Extract the [x, y] coordinate from the center of the cell holding the provided text.  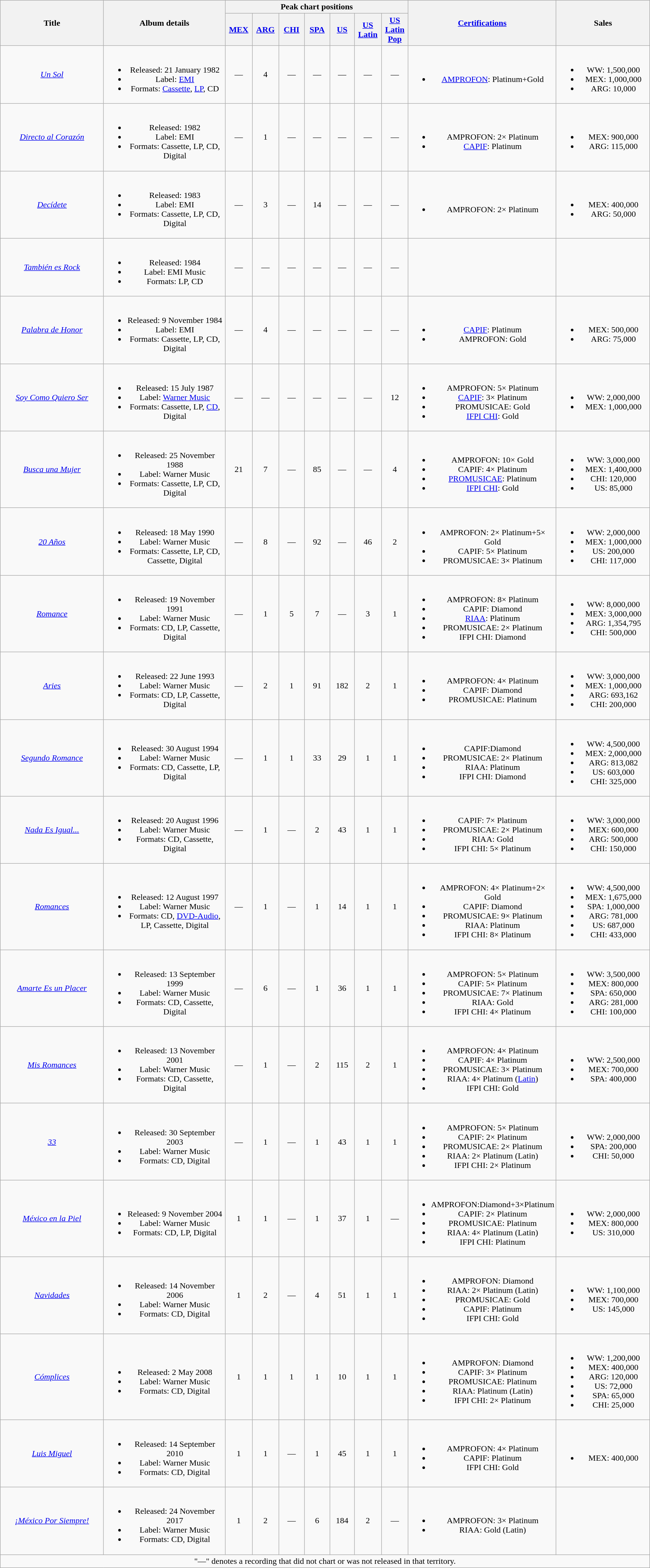
37 [342, 1218]
115 [342, 1065]
USLatin Pop [395, 30]
Released: 2 May 2008Label: Warner MusicFormats: CD, Digital [164, 1377]
51 [342, 1295]
Released: 20 August 1996Label: Warner MusicFormats: CD, Cassette, Digital [164, 830]
Un Sol [52, 74]
WW: 3,500,000MEX: 800,000SPA: 650,000ARG: 281,000CHI: 100,000 [603, 988]
Released: 19 November 1991Label: Warner MusicFormats: CD, LP, Cassette, Digital [164, 613]
CHI [292, 30]
WW: 1,200,000MEX: 400,000ARG: 120,000US: 72,000SPA: 65,000CHI: 25,000 [603, 1377]
¡México Por Siempre! [52, 1521]
MEX: 900,000ARG: 115,000 [603, 137]
AMPROFON: 4× PlatinumCAPIF: DiamondPROMUSICAE: Platinum [482, 686]
Album details [164, 23]
MEX: 500,000ARG: 75,000 [603, 330]
5 [292, 613]
Nada Es Igual... [52, 830]
Released: 30 September 2003Label: Warner MusicFormats: CD, Digital [164, 1142]
21 [239, 470]
AMPROFON: 5× PlatinumCAPIF: 3× PlatinumPROMUSICAE: GoldIFPI CHI: Gold [482, 397]
20 Años [52, 541]
Directo al Corazón [52, 137]
WW: 3,000,000MEX: 600,000ARG: 500,000CHI: 150,000 [603, 830]
WW: 1,500,000MEX: 1,000,000ARG: 10,000 [603, 74]
CAPIF: 7× PlatinumPROMUSICAE: 2× PlatinumRIAA: GoldIFPI CHI: 5× Platinum [482, 830]
AMPROFON: 8× PlatinumCAPIF: DiamondRIAA: PlatinumPROMUSICAE: 2× PlatinumIFPI CHI: Diamond [482, 613]
WW: 1,100,000MEX: 700,000US: 145,000 [603, 1295]
Released: 14 November 2006Label: Warner MusicFormats: CD, Digital [164, 1295]
Romances [52, 907]
Palabra de Honor [52, 330]
MEX [239, 30]
También es Rock [52, 267]
WW: 2,000,000MEX: 1,000,000US: 200,000CHI: 117,000 [603, 541]
AMPROFON: Platinum+Gold [482, 74]
AMPROFON: 5× PlatinumCAPIF: 5× PlatinumPROMUSICAE: 7× PlatinumRIAA: GoldIFPI CHI: 4× Platinum [482, 988]
Released: 24 November 2017Label: Warner MusicFormats: CD, Digital [164, 1521]
AMPROFON: 4× PlatinumCAPIF: 4× PlatinumPROMUSICAE: 3× PlatinumRIAA: 4× Platinum (Latin)IFPI CHI: Gold [482, 1065]
"—" denotes a recording that did not chart or was not released in that territory. [325, 1561]
CAPIF:DiamondPROMUSICAE: 2× PlatinumRIAA: PlatinumIFPI CHI: Diamond [482, 758]
Aries [52, 686]
Released: 30 August 1994Label: Warner MusicFormats: CD, Cassette, LP, Digital [164, 758]
182 [342, 686]
WW: 3,000,000MEX: 1,400,000CHI: 120,000US: 85,000 [603, 470]
AMPROFON: DiamondCAPIF: 3× PlatinumPROMUSICAE: PlatinumRIAA: Platinum (Latin)IFPI CHI: 2× Platinum [482, 1377]
ARG [265, 30]
AMPROFON: 2× Platinum+5× GoldCAPIF: 5× PlatinumPROMUSICAE: 3× Platinum [482, 541]
46 [368, 541]
29 [342, 758]
85 [317, 470]
CAPIF: PlatinumAMPROFON: Gold [482, 330]
184 [342, 1521]
USLatin [368, 30]
Released: 9 November 1984Label: EMIFormats: Cassette, LP, CD, Digital [164, 330]
Released: 21 January 1982Label: EMIFormats: Cassette, LP, CD [164, 74]
92 [317, 541]
Released: 13 November 2001Label: Warner MusicFormats: CD, Cassette, Digital [164, 1065]
Title [52, 23]
Released: 22 June 1993Label: Warner MusicFormats: CD, LP, Cassette, Digital [164, 686]
AMPROFON: 4× Platinum+2× GoldCAPIF: DiamondPROMUSICAE: 9× PlatinumRIAA: PlatinumIFPI CHI: 8× Platinum [482, 907]
91 [317, 686]
Released: 12 August 1997Label: Warner MusicFormats: CD, DVD-Audio, LP, Cassette, Digital [164, 907]
WW: 4,500,000MEX: 1,675,000SPA: 1,000,000ARG: 781,000US: 687,000CHI: 433,000 [603, 907]
Soy Como Quiero Ser [52, 397]
México en la Piel [52, 1218]
Released: 13 September 1999Label: Warner MusicFormats: CD, Cassette, Digital [164, 988]
Released: 1983Label: EMIFormats: Cassette, LP, CD, Digital [164, 205]
Luis Miguel [52, 1453]
AMPROFON: 3× PlatinumRIAA: Gold (Latin) [482, 1521]
Amarte Es un Placer [52, 988]
AMPROFON: 2× Platinum [482, 205]
AMPROFON: 5× PlatinumCAPIF: 2× PlatinumPROMUSICAE: 2× PlatinumRIAA: 2× Platinum (Latin)IFPI CHI: 2× Platinum [482, 1142]
Certifications [482, 23]
AMPROFON:Diamond+3×PlatinumCAPIF: 2× PlatinumPROMUSICAE: PlatinumRIAA: 4× Platinum (Latin)IFPI CHI: Platinum [482, 1218]
Segundo Romance [52, 758]
45 [342, 1453]
Decídete [52, 205]
Romance [52, 613]
Released: 1982Label: EMIFormats: Cassette, LP, CD, Digital [164, 137]
Mis Romances [52, 1065]
WW: 2,000,000MEX: 1,000,000 [603, 397]
10 [342, 1377]
Released: 18 May 1990Label: Warner MusicFormats: Cassette, LP, CD, Cassette, Digital [164, 541]
WW: 2,000,000MEX: 800,000US: 310,000 [603, 1218]
AMPROFON: 4× PlatinumCAPIF: PlatinumIFPI CHI: Gold [482, 1453]
Released: 15 July 1987Label: Warner MusicFormats: Cassette, LP, CD, Digital [164, 397]
WW: 3,000,000MEX: 1,000,000ARG: 693,162CHI: 200,000 [603, 686]
SPA [317, 30]
Navidades [52, 1295]
WW: 8,000,000MEX: 3,000,000ARG: 1,354,795CHI: 500,000 [603, 613]
36 [342, 988]
Cómplices [52, 1377]
AMPROFON: 2× PlatinumCAPIF: Platinum [482, 137]
AMPROFON: DiamondRIAA: 2× Platinum (Latin)PROMUSICAE: GoldCAPIF: PlatinumIFPI CHI: Gold [482, 1295]
US [342, 30]
WW: 2,500,000MEX: 700,000SPA: 400,000 [603, 1065]
Released: 9 November 2004Label: Warner MusicFormats: CD, LP, Digital [164, 1218]
Peak chart positions [317, 7]
WW: 4,500,000MEX: 2,000,000ARG: 813,082US: 603,000CHI: 325,000 [603, 758]
AMPROFON: 10× GoldCAPIF: 4× PlatinumPROMUSICAE: PlatinumIFPI CHI: Gold [482, 470]
WW: 2,000,000SPA: 200,000CHI: 50,000 [603, 1142]
12 [395, 397]
MEX: 400,000 [603, 1453]
8 [265, 541]
Released: 1984Label: EMI MusicFormats: LP, CD [164, 267]
Sales [603, 23]
Released: 25 November 1988Label: Warner MusicFormats: Cassette, LP, CD, Digital [164, 470]
Busca una Mujer [52, 470]
Released: 14 September 2010Label: Warner MusicFormats: CD, Digital [164, 1453]
MEX: 400,000ARG: 50,000 [603, 205]
